Scan for the cell matching the given text and deliver its [X, Y] coordinate at center. 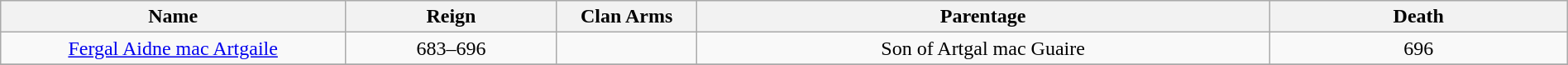
683–696 [452, 48]
Son of Artgal mac Guaire [982, 48]
Name [174, 17]
Parentage [982, 17]
Death [1418, 17]
Clan Arms [627, 17]
Fergal Aidne mac Artgaile [174, 48]
Reign [452, 17]
696 [1418, 48]
